Determine the [X, Y] coordinate at the center of the cell enclosing the given text.  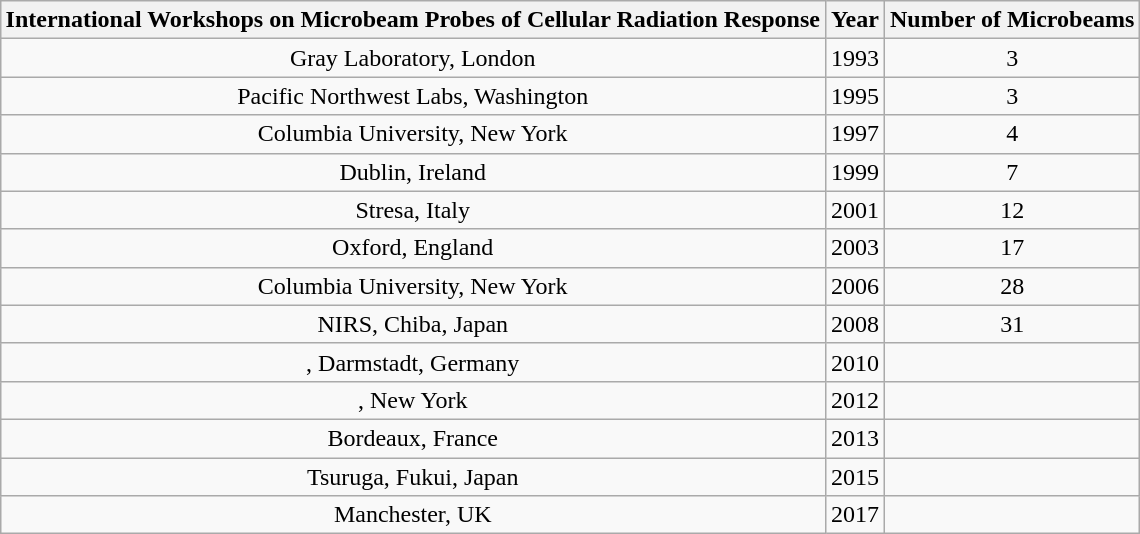
2010 [854, 362]
Stresa, Italy [412, 210]
Bordeaux, France [412, 438]
1999 [854, 172]
Gray Laboratory, London [412, 58]
1997 [854, 134]
Year [854, 20]
28 [1012, 286]
Manchester, UK [412, 515]
2017 [854, 515]
17 [1012, 248]
2003 [854, 248]
Pacific Northwest Labs, Washington [412, 96]
2013 [854, 438]
2008 [854, 324]
7 [1012, 172]
12 [1012, 210]
Tsuruga, Fukui, Japan [412, 477]
Number of Microbeams [1012, 20]
1993 [854, 58]
Oxford, England [412, 248]
31 [1012, 324]
4 [1012, 134]
2015 [854, 477]
International Workshops on Microbeam Probes of Cellular Radiation Response [412, 20]
, Darmstadt, Germany [412, 362]
Dublin, Ireland [412, 172]
, New York [412, 400]
2006 [854, 286]
NIRS, Chiba, Japan [412, 324]
2012 [854, 400]
2001 [854, 210]
1995 [854, 96]
